Locate the cell with the specified text and output its [x, y] center coordinate. 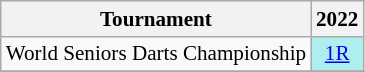
Tournament [156, 18]
1R [337, 54]
2022 [337, 18]
World Seniors Darts Championship [156, 54]
